Locate the cell with the specified text and output its [x, y] center coordinate. 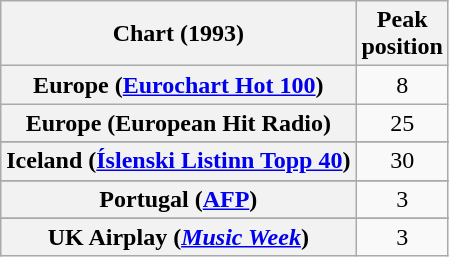
Iceland (Íslenski Listinn Topp 40) [178, 161]
UK Airplay (Music Week) [178, 237]
Portugal (AFP) [178, 199]
Peakposition [402, 34]
8 [402, 85]
30 [402, 161]
Europe (Eurochart Hot 100) [178, 85]
Europe (European Hit Radio) [178, 123]
Chart (1993) [178, 34]
25 [402, 123]
